Identify which cell holds the provided text, then report its (X, Y) central coordinate. 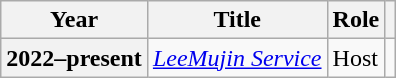
2022–present (74, 58)
Year (74, 20)
Role (356, 20)
Title (237, 20)
LeeMujin Service (237, 58)
Host (356, 58)
